Locate the cell with the specified text and output its [x, y] center coordinate. 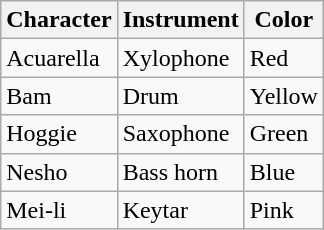
Hoggie [59, 134]
Blue [284, 172]
Instrument [180, 20]
Xylophone [180, 58]
Keytar [180, 210]
Yellow [284, 96]
Color [284, 20]
Red [284, 58]
Acuarella [59, 58]
Green [284, 134]
Bam [59, 96]
Saxophone [180, 134]
Pink [284, 210]
Mei-li [59, 210]
Character [59, 20]
Nesho [59, 172]
Bass horn [180, 172]
Drum [180, 96]
